Locate the cell with the specified text and output its [X, Y] center coordinate. 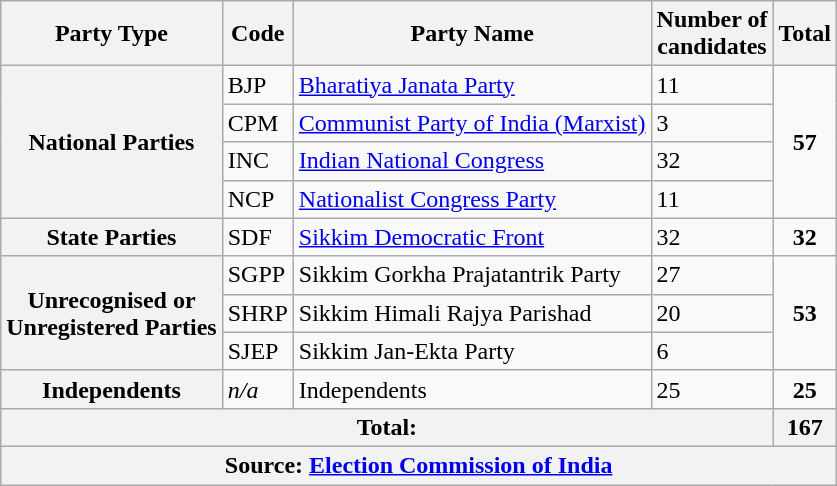
Sikkim Democratic Front [472, 237]
57 [805, 142]
State Parties [112, 237]
National Parties [112, 142]
27 [712, 275]
Sikkim Jan-Ekta Party [472, 351]
Indian National Congress [472, 161]
Code [258, 34]
Party Type [112, 34]
6 [712, 351]
n/a [258, 389]
20 [712, 313]
Unrecognised or Unregistered Parties [112, 313]
SJEP [258, 351]
Number ofcandidates [712, 34]
NCP [258, 199]
Sikkim Himali Rajya Parishad [472, 313]
Party Name [472, 34]
Total: [387, 427]
SHRP [258, 313]
CPM [258, 123]
Bharatiya Janata Party [472, 85]
INC [258, 161]
BJP [258, 85]
Nationalist Congress Party [472, 199]
3 [712, 123]
53 [805, 313]
Source: Election Commission of India [419, 465]
Sikkim Gorkha Prajatantrik Party [472, 275]
167 [805, 427]
Communist Party of India (Marxist) [472, 123]
Total [805, 34]
SDF [258, 237]
SGPP [258, 275]
